Identify which cell holds the provided text, then report its [X, Y] central coordinate. 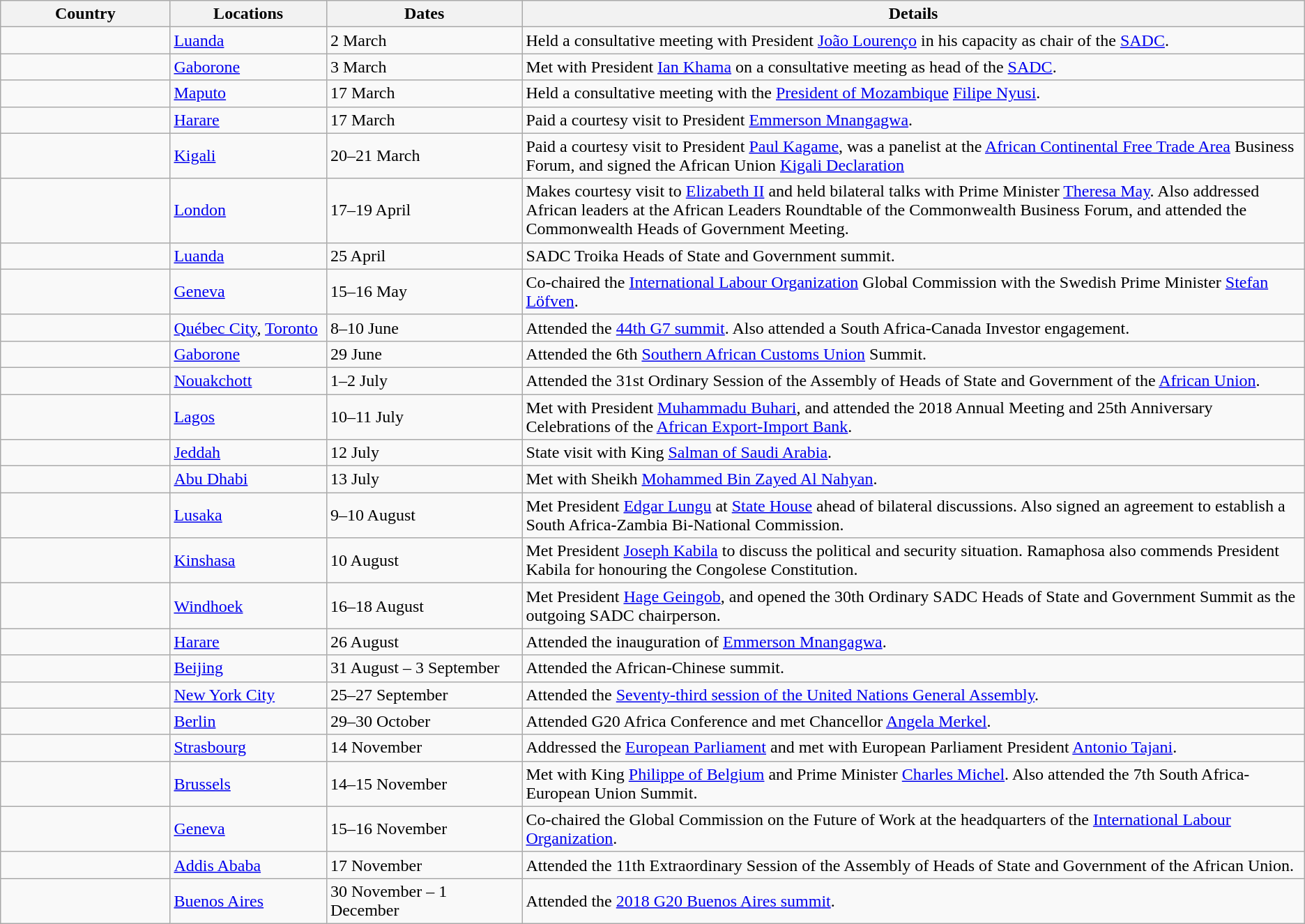
Held a consultative meeting with the President of Mozambique Filipe Nyusi. [913, 93]
Met with President Ian Khama on a consultative meeting as head of the SADC. [913, 67]
Maputo [248, 93]
Abu Dhabi [248, 479]
1–2 July [424, 380]
Nouakchott [248, 380]
Country [85, 14]
Buenos Aires [248, 900]
Met with Sheikh Mohammed Bin Zayed Al Nahyan. [913, 479]
Locations [248, 14]
Attended the Seventy-third session of the United Nations General Assembly. [913, 695]
Berlin [248, 721]
Held a consultative meeting with President João Lourenço in his capacity as chair of the SADC. [913, 40]
10–11 July [424, 417]
Addis Ababa [248, 865]
Strasbourg [248, 748]
Attended G20 Africa Conference and met Chancellor Angela Merkel. [913, 721]
Attended the 44th G7 summit. Also attended a South Africa-Canada Investor engagement. [913, 328]
13 July [424, 479]
12 July [424, 453]
New York City [248, 695]
Attended the inauguration of Emmerson Mnangagwa. [913, 642]
Met with President Muhammadu Buhari, and attended the 2018 Annual Meeting and 25th Anniversary Celebrations of the African Export-Import Bank. [913, 417]
26 August [424, 642]
Windhoek [248, 606]
Lusaka [248, 516]
8–10 June [424, 328]
31 August – 3 September [424, 668]
Jeddah [248, 453]
Attended the 11th Extraordinary Session of the Assembly of Heads of State and Government of the African Union. [913, 865]
Beijing [248, 668]
25–27 September [424, 695]
Québec City, Toronto [248, 328]
Kigali [248, 156]
20–21 March [424, 156]
Attended the 2018 G20 Buenos Aires summit. [913, 900]
Met with King Philippe of Belgium and Prime Minister Charles Michel. Also attended the 7th South Africa-European Union Summit. [913, 783]
Paid a courtesy visit to President Emmerson Mnangagwa. [913, 120]
3 March [424, 67]
9–10 August [424, 516]
25 April [424, 256]
14 November [424, 748]
15–16 May [424, 291]
Addressed the European Parliament and met with European Parliament President Antonio Tajani. [913, 748]
10 August [424, 560]
15–16 November [424, 829]
Co-chaired the Global Commission on the Future of Work at the headquarters of the International Labour Organization. [913, 829]
London [248, 210]
Attended the 6th Southern African Customs Union Summit. [913, 354]
Attended the 31st Ordinary Session of the Assembly of Heads of State and Government of the African Union. [913, 380]
30 November – 1 December [424, 900]
Details [913, 14]
29 June [424, 354]
SADC Troika Heads of State and Government summit. [913, 256]
16–18 August [424, 606]
Co-chaired the International Labour Organization Global Commission with the Swedish Prime Minister Stefan Löfven. [913, 291]
Attended the African-Chinese summit. [913, 668]
17–19 April [424, 210]
14–15 November [424, 783]
State visit with King Salman of Saudi Arabia. [913, 453]
Lagos [248, 417]
Kinshasa [248, 560]
Brussels [248, 783]
Met President Hage Geingob, and opened the 30th Ordinary SADC Heads of State and Government Summit as the outgoing SADC chairperson. [913, 606]
17 November [424, 865]
2 March [424, 40]
Dates [424, 14]
29–30 October [424, 721]
